For the text-containing cell, return its midpoint in (X, Y) coordinate format. 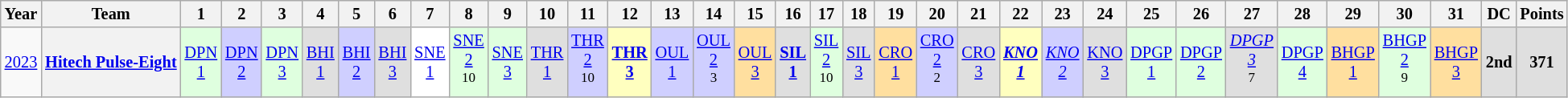
DPN2 (241, 63)
Team (111, 14)
2 (241, 14)
1 (201, 14)
SIL210 (826, 63)
25 (1151, 14)
14 (714, 14)
BHI3 (393, 63)
DPN3 (282, 63)
12 (630, 14)
15 (755, 14)
2023 (21, 63)
10 (547, 14)
19 (895, 14)
BHGP1 (1353, 63)
CRO3 (979, 63)
CRO22 (937, 63)
BHI2 (357, 63)
20 (937, 14)
27 (1252, 14)
7 (430, 14)
DPGP2 (1201, 63)
BHGP29 (1405, 63)
KNO1 (1020, 63)
SIL1 (793, 63)
28 (1303, 14)
DC (1500, 14)
THR210 (587, 63)
22 (1020, 14)
23 (1063, 14)
21 (979, 14)
11 (587, 14)
DPGP4 (1303, 63)
3 (282, 14)
THR1 (547, 63)
Year (21, 14)
9 (508, 14)
8 (468, 14)
CRO1 (895, 63)
18 (858, 14)
24 (1105, 14)
Points (1541, 14)
SNE3 (508, 63)
DPGP37 (1252, 63)
16 (793, 14)
DPN1 (201, 63)
KNO2 (1063, 63)
DPGP1 (1151, 63)
SNE210 (468, 63)
4 (320, 14)
SNE1 (430, 63)
30 (1405, 14)
SIL3 (858, 63)
6 (393, 14)
29 (1353, 14)
17 (826, 14)
31 (1456, 14)
26 (1201, 14)
5 (357, 14)
13 (673, 14)
OUL23 (714, 63)
OUL3 (755, 63)
BHI1 (320, 63)
Hitech Pulse-Eight (111, 63)
371 (1541, 63)
OUL1 (673, 63)
2nd (1500, 63)
THR3 (630, 63)
KNO3 (1105, 63)
BHGP3 (1456, 63)
